Identify which cell holds the provided text, then report its (x, y) central coordinate. 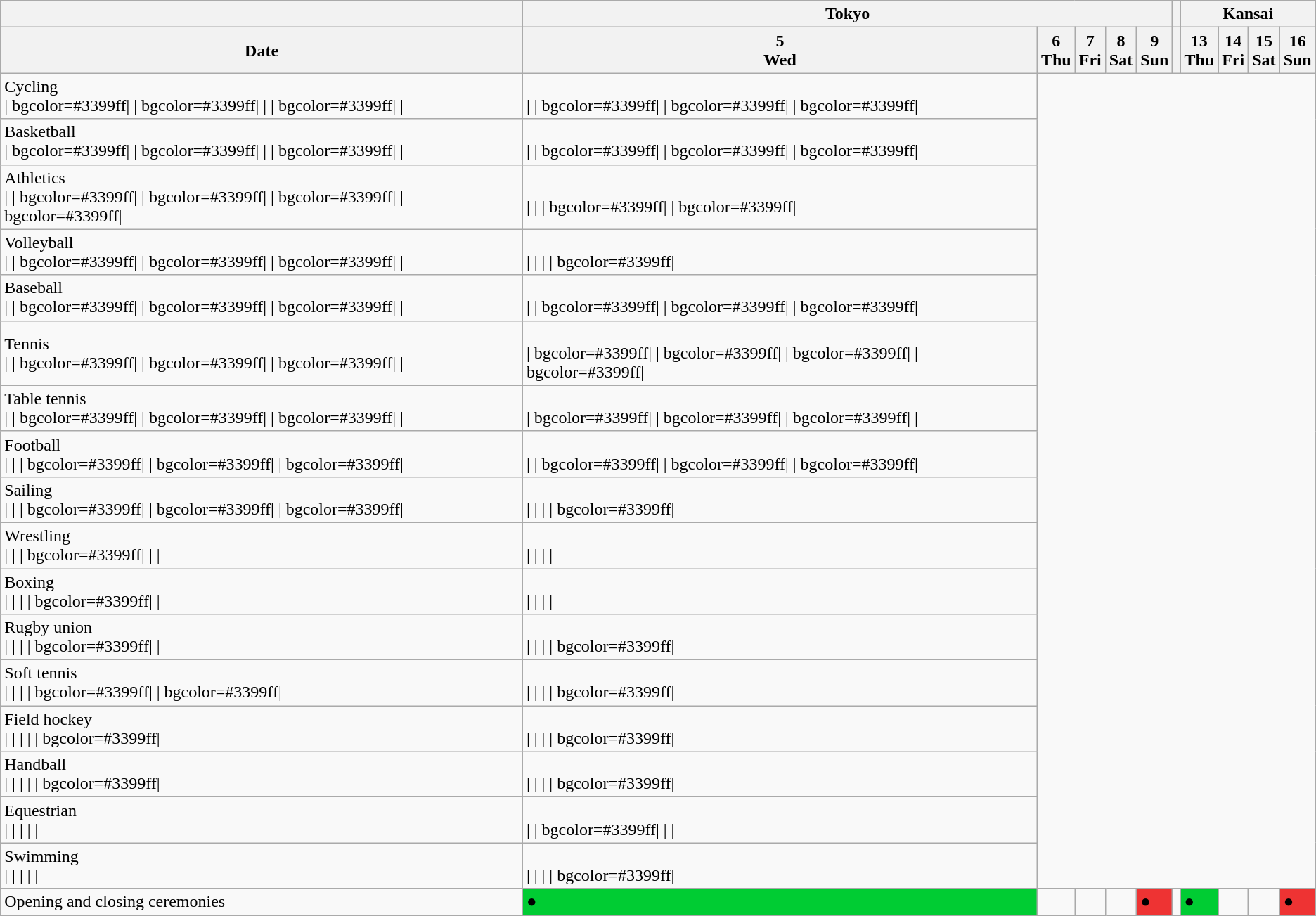
| bgcolor=#3399ff| | bgcolor=#3399ff| | bgcolor=#3399ff| | (780, 408)
Handball| | | | | bgcolor=#3399ff| (262, 775)
| | bgcolor=#3399ff| | | (780, 820)
Boxing| | | | bgcolor=#3399ff| | (262, 591)
Football| | | bgcolor=#3399ff| | bgcolor=#3399ff| | bgcolor=#3399ff| (262, 454)
Equestrian| | | | | (262, 820)
Athletics| | bgcolor=#3399ff| | bgcolor=#3399ff| | bgcolor=#3399ff| | bgcolor=#3399ff| (262, 197)
Volleyball| | bgcolor=#3399ff| | bgcolor=#3399ff| | bgcolor=#3399ff| | (262, 252)
14Fri (1233, 51)
Swimming| | | | | (262, 866)
8Sat (1121, 51)
13Thu (1199, 51)
Tokyo (847, 14)
Sailing| | | bgcolor=#3399ff| | bgcolor=#3399ff| | bgcolor=#3399ff| (262, 499)
Table tennis| | bgcolor=#3399ff| | bgcolor=#3399ff| | bgcolor=#3399ff| | (262, 408)
Baseball| | bgcolor=#3399ff| | bgcolor=#3399ff| | bgcolor=#3399ff| | (262, 298)
| | | bgcolor=#3399ff| | bgcolor=#3399ff| (780, 197)
Opening and closing ceremonies (262, 902)
Rugby union| | | | bgcolor=#3399ff| | (262, 637)
Kansai (1248, 14)
16Sun (1298, 51)
15Sat (1264, 51)
Tennis| | bgcolor=#3399ff| | bgcolor=#3399ff| | bgcolor=#3399ff| | (262, 353)
Date (262, 51)
| bgcolor=#3399ff| | bgcolor=#3399ff| | bgcolor=#3399ff| | bgcolor=#3399ff| (780, 353)
Field hockey| | | | | bgcolor=#3399ff| (262, 728)
Basketball| bgcolor=#3399ff| | bgcolor=#3399ff| | | bgcolor=#3399ff| | (262, 142)
5Wed (780, 51)
9Sun (1154, 51)
6Thu (1056, 51)
7Fri (1090, 51)
Soft tennis| | | | bgcolor=#3399ff| | bgcolor=#3399ff| (262, 683)
Cycling| bgcolor=#3399ff| | bgcolor=#3399ff| | | bgcolor=#3399ff| | (262, 96)
Wrestling| | | bgcolor=#3399ff| | | (262, 546)
